Capture the cell that displays the provided text and extract its [X, Y] central coordinate. 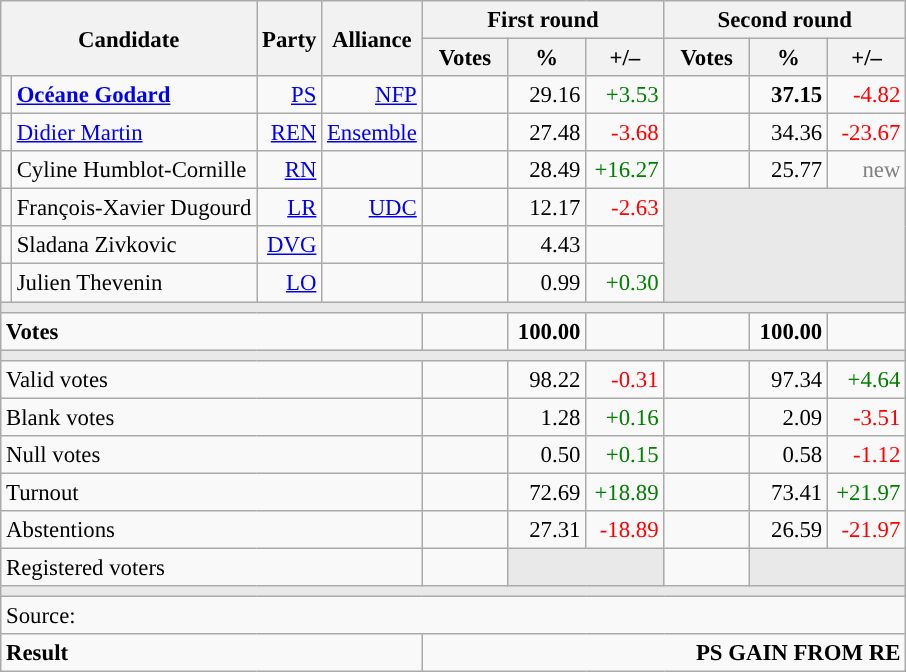
27.31 [547, 530]
-21.97 [867, 530]
Abstentions [212, 530]
Party [290, 38]
+3.53 [625, 95]
First round [543, 20]
Didier Martin [134, 133]
98.22 [547, 379]
Result [212, 653]
25.77 [788, 170]
Second round [785, 20]
29.16 [547, 95]
NFP [372, 95]
UDC [372, 208]
-3.68 [625, 133]
Julien Thevenin [134, 283]
+0.30 [625, 283]
1.28 [547, 417]
Ensemble [372, 133]
2.09 [788, 417]
RN [290, 170]
27.48 [547, 133]
+4.64 [867, 379]
LR [290, 208]
Valid votes [212, 379]
0.99 [547, 283]
0.50 [547, 455]
+0.15 [625, 455]
+16.27 [625, 170]
-23.67 [867, 133]
-18.89 [625, 530]
Null votes [212, 455]
+18.89 [625, 492]
Candidate [129, 38]
LO [290, 283]
Blank votes [212, 417]
12.17 [547, 208]
-4.82 [867, 95]
+21.97 [867, 492]
97.34 [788, 379]
73.41 [788, 492]
28.49 [547, 170]
REN [290, 133]
-0.31 [625, 379]
-2.63 [625, 208]
Registered voters [212, 567]
new [867, 170]
0.58 [788, 455]
-3.51 [867, 417]
Océane Godard [134, 95]
Cyline Humblot-Cornille [134, 170]
PS GAIN FROM RE [664, 653]
+0.16 [625, 417]
-1.12 [867, 455]
34.36 [788, 133]
Alliance [372, 38]
François-Xavier Dugourd [134, 208]
Turnout [212, 492]
37.15 [788, 95]
Sladana Zivkovic [134, 245]
26.59 [788, 530]
Source: [454, 616]
4.43 [547, 245]
PS [290, 95]
DVG [290, 245]
72.69 [547, 492]
